For the text-containing cell, return its midpoint in [X, Y] coordinate format. 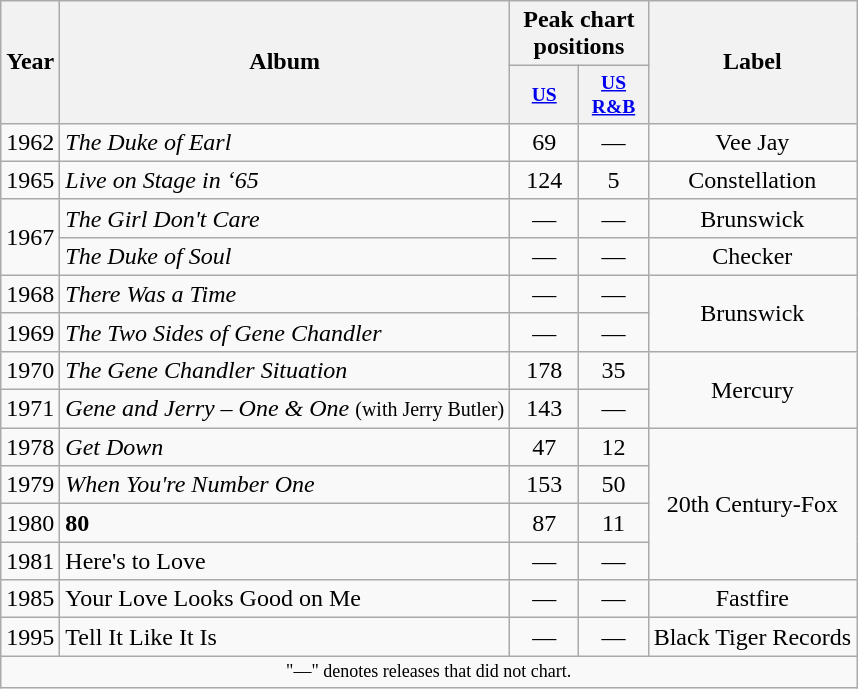
"—" denotes releases that did not chart. [429, 672]
1962 [30, 142]
1985 [30, 599]
1967 [30, 237]
124 [544, 180]
Label [752, 62]
1971 [30, 409]
1995 [30, 637]
87 [544, 523]
153 [544, 485]
1970 [30, 370]
Checker [752, 256]
12 [614, 447]
5 [614, 180]
The Duke of Earl [285, 142]
Album [285, 62]
The Two Sides of Gene Chandler [285, 332]
Year [30, 62]
1979 [30, 485]
47 [544, 447]
There Was a Time [285, 294]
1980 [30, 523]
Constellation [752, 180]
Your Love Looks Good on Me [285, 599]
178 [544, 370]
35 [614, 370]
When You're Number One [285, 485]
20th Century-Fox [752, 504]
Vee Jay [752, 142]
The Duke of Soul [285, 256]
Gene and Jerry – One & One (with Jerry Butler) [285, 409]
Mercury [752, 389]
Get Down [285, 447]
1965 [30, 180]
US [544, 94]
Live on Stage in ‘65 [285, 180]
The Gene Chandler Situation [285, 370]
1969 [30, 332]
Peak chart positions [580, 34]
Here's to Love [285, 561]
Black Tiger Records [752, 637]
Fastfire [752, 599]
Tell It Like It Is [285, 637]
11 [614, 523]
80 [285, 523]
1968 [30, 294]
The Girl Don't Care [285, 218]
1981 [30, 561]
143 [544, 409]
US R&B [614, 94]
50 [614, 485]
1978 [30, 447]
69 [544, 142]
